Capture the cell that displays the provided text and extract its [X, Y] central coordinate. 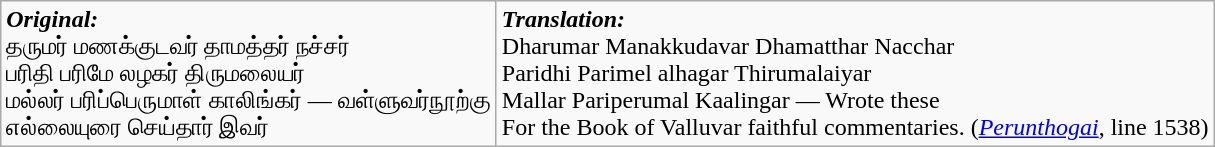
Original:தருமர் மணக்குடவர் தாமத்தர் நச்சர்பரிதி பரிமே லழகர் திருமலையர்மல்லர் பரிப்பெருமாள் காலிங்கர் — வள்ளுவர்நூற்குஎல்லையுரை செய்தார் இவர் [249, 74]
